Find where the given text appears and provide that cell's center as [X, Y] coordinate. 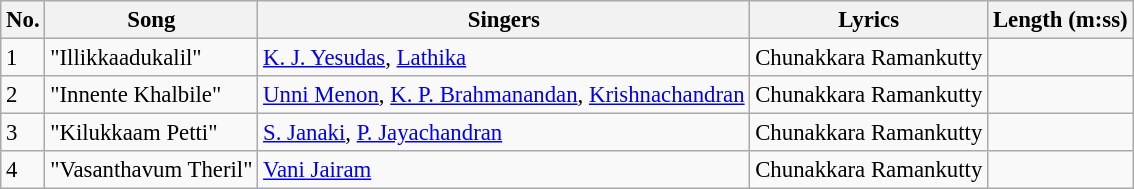
Lyrics [869, 20]
S. Janaki, P. Jayachandran [504, 133]
Singers [504, 20]
"Kilukkaam Petti" [152, 133]
Unni Menon, K. P. Brahmanandan, Krishnachandran [504, 95]
K. J. Yesudas, Lathika [504, 58]
"Illikkaadukalil" [152, 58]
Song [152, 20]
3 [23, 133]
1 [23, 58]
"Vasanthavum Theril" [152, 170]
4 [23, 170]
"Innente Khalbile" [152, 95]
Length (m:ss) [1060, 20]
No. [23, 20]
Vani Jairam [504, 170]
2 [23, 95]
